Locate the cell with the specified text and output its [x, y] center coordinate. 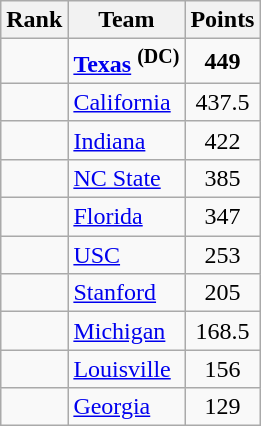
Points [222, 20]
NC State [126, 178]
253 [222, 255]
168.5 [222, 331]
Rank [34, 20]
437.5 [222, 102]
USC [126, 255]
Louisville [126, 369]
156 [222, 369]
Texas (DC) [126, 62]
Team [126, 20]
129 [222, 407]
Indiana [126, 140]
Michigan [126, 331]
California [126, 102]
347 [222, 217]
Stanford [126, 293]
Georgia [126, 407]
385 [222, 178]
Florida [126, 217]
449 [222, 62]
205 [222, 293]
422 [222, 140]
